Search for the cell housing the specified text and yield its (X, Y) center coordinate. 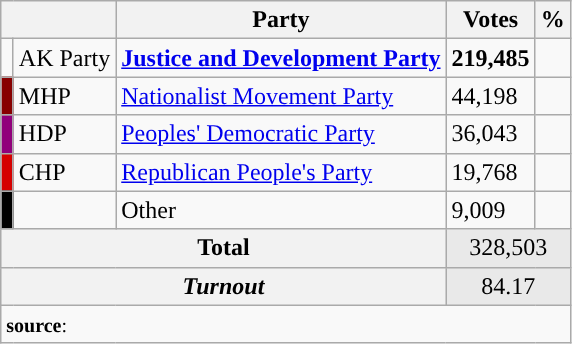
84.17 (508, 286)
Turnout (224, 286)
Republican People's Party (281, 172)
AK Party (64, 58)
36,043 (490, 134)
19,768 (490, 172)
MHP (64, 96)
44,198 (490, 96)
% (552, 20)
219,485 (490, 58)
Peoples' Democratic Party (281, 134)
Justice and Development Party (281, 58)
Total (224, 248)
CHP (64, 172)
9,009 (490, 210)
Nationalist Movement Party (281, 96)
HDP (64, 134)
source: (286, 324)
Votes (490, 20)
328,503 (508, 248)
Party (281, 20)
Other (281, 210)
